Identify which cell holds the provided text, then report its [X, Y] central coordinate. 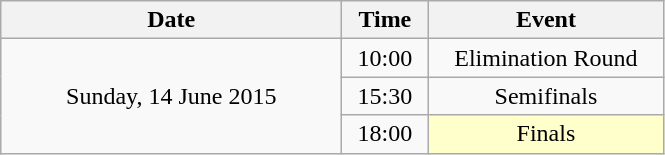
18:00 [385, 134]
Elimination Round [546, 58]
Sunday, 14 June 2015 [172, 96]
Semifinals [546, 96]
Time [385, 20]
15:30 [385, 96]
Date [172, 20]
Finals [546, 134]
Event [546, 20]
10:00 [385, 58]
